For the text-containing cell, return its midpoint in (x, y) coordinate format. 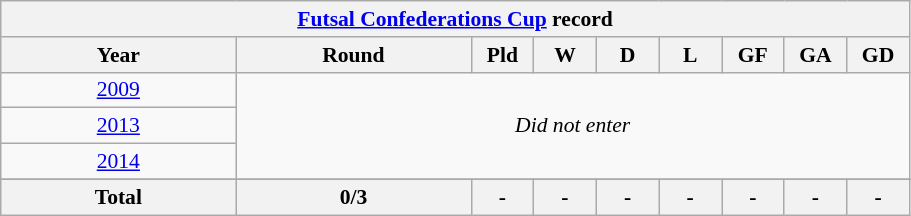
GD (878, 55)
2014 (118, 162)
L (690, 55)
GF (754, 55)
Pld (502, 55)
D (628, 55)
0/3 (354, 197)
Round (354, 55)
Futsal Confederations Cup record (456, 19)
Total (118, 197)
W (566, 55)
2013 (118, 126)
GA (816, 55)
2009 (118, 90)
Did not enter (573, 126)
Year (118, 55)
